From the cell containing the given text, extract its center point as [X, Y] coordinate. 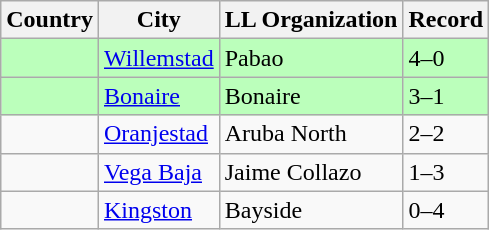
Aruba North [311, 134]
LL Organization [311, 20]
1–3 [446, 172]
4–0 [446, 58]
Kingston [158, 210]
City [158, 20]
Country [50, 20]
Jaime Collazo [311, 172]
0–4 [446, 210]
Willemstad [158, 58]
Oranjestad [158, 134]
2–2 [446, 134]
Bayside [311, 210]
Pabao [311, 58]
3–1 [446, 96]
Record [446, 20]
Vega Baja [158, 172]
